Determine the (x, y) coordinate at the center of the cell enclosing the given text.  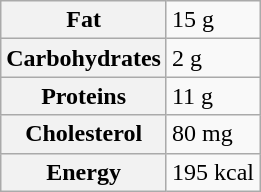
11 g (212, 96)
Cholesterol (84, 134)
Energy (84, 172)
Proteins (84, 96)
Carbohydrates (84, 58)
15 g (212, 20)
80 mg (212, 134)
Fat (84, 20)
195 kcal (212, 172)
2 g (212, 58)
